Search for the cell housing the specified text and yield its (x, y) center coordinate. 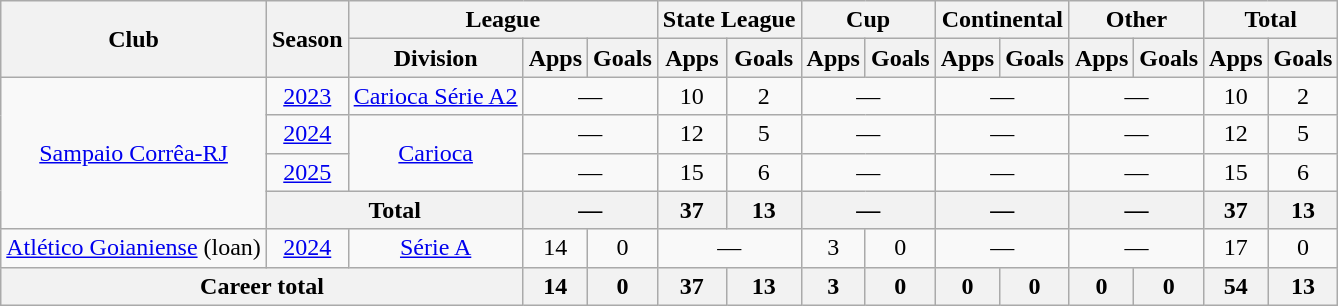
Sampaio Corrêa-RJ (134, 153)
Club (134, 39)
2025 (307, 172)
2023 (307, 96)
Other (1136, 20)
Season (307, 39)
Division (436, 58)
League (502, 20)
Série A (436, 248)
17 (1236, 248)
54 (1236, 286)
Atlético Goianiense (loan) (134, 248)
State League (729, 20)
Cup (868, 20)
Carioca (436, 153)
Carioca Série A2 (436, 96)
Career total (262, 286)
Continental (1002, 20)
